Determine the [X, Y] coordinate at the center of the cell enclosing the given text.  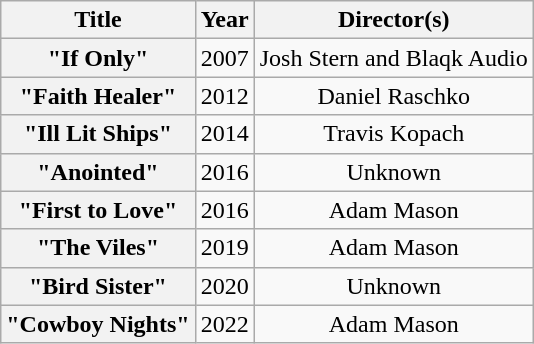
"The Viles" [98, 248]
2022 [224, 324]
Year [224, 20]
"Anointed" [98, 172]
2019 [224, 248]
Josh Stern and Blaqk Audio [394, 58]
"If Only" [98, 58]
"First to Love" [98, 210]
2007 [224, 58]
Daniel Raschko [394, 96]
Title [98, 20]
"Bird Sister" [98, 286]
"Faith Healer" [98, 96]
2012 [224, 96]
"Cowboy Nights" [98, 324]
Director(s) [394, 20]
Travis Kopach [394, 134]
"Ill Lit Ships" [98, 134]
2014 [224, 134]
2020 [224, 286]
